From the cell containing the given text, extract its center point as [X, Y] coordinate. 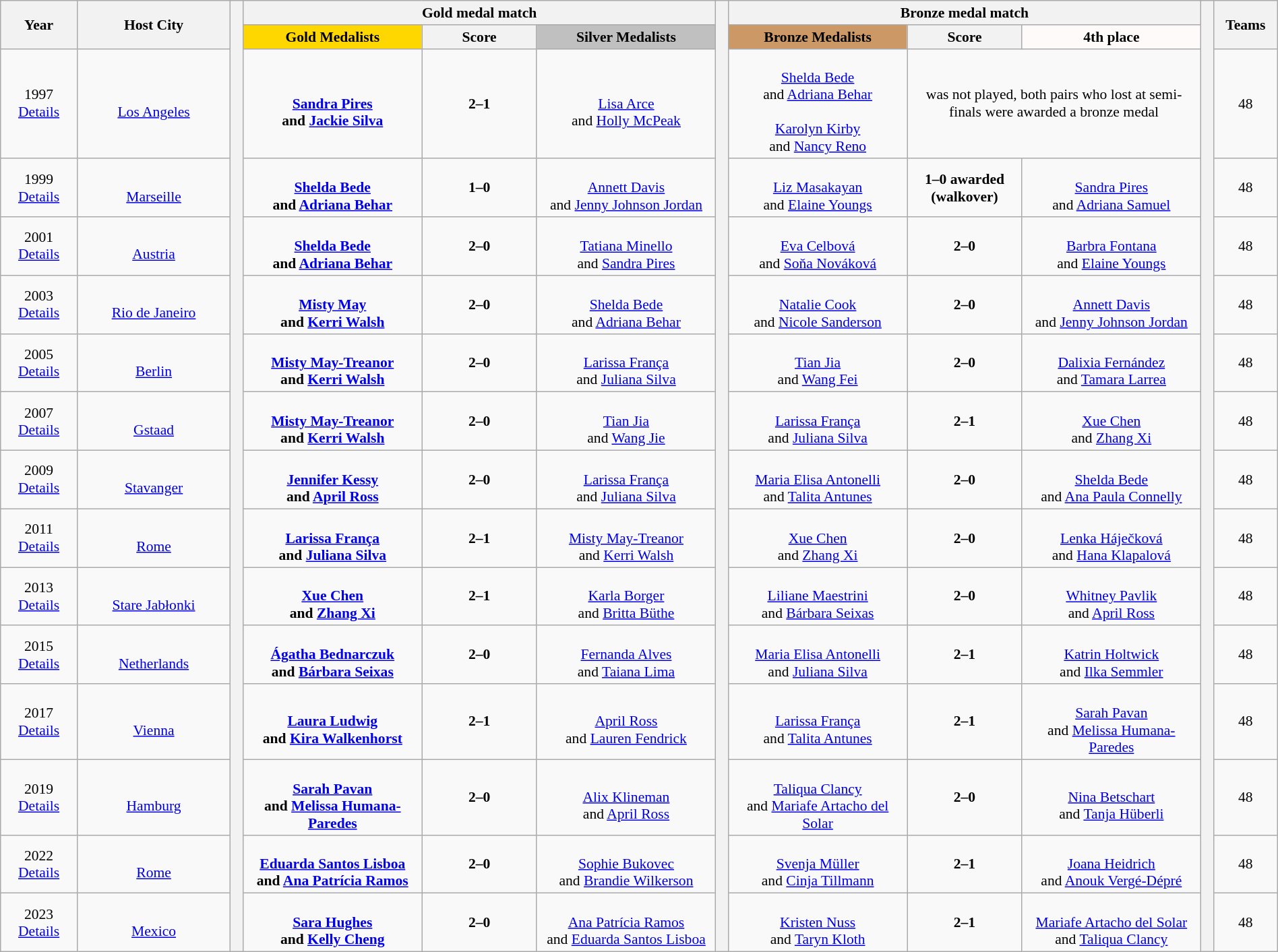
2007Details [39, 422]
Bronze Medalists [818, 37]
Silver Medalists [626, 37]
Hamburg [154, 797]
Tian Jiaand Wang Fei [818, 362]
Taliqua Clancyand Mariafe Artacho del Solar [818, 797]
4th place [1111, 37]
Maria Elisa Antonelliand Juliana Silva [818, 655]
2009Details [39, 480]
Eva Celbováand Soňa Nováková [818, 247]
Stavanger [154, 480]
Lisa Arceand Holly McPeak [626, 104]
Laura Ludwigand Kira Walkenhorst [333, 722]
Svenja Müllerand Cinja Tillmann [818, 864]
Netherlands [154, 655]
was not played, both pairs who lost at semi-finals were awarded a bronze medal [1054, 104]
2013Details [39, 597]
Liz Masakayanand Elaine Youngs [818, 189]
Karla Borgerand Britta Büthe [626, 597]
2023Details [39, 923]
Shelda Bedeand Adriana BeharKarolyn Kirbyand Nancy Reno [818, 104]
Fernanda Alvesand Taiana Lima [626, 655]
Kristen Nussand Taryn Kloth [818, 923]
Mexico [154, 923]
2011Details [39, 538]
Maria Elisa Antonelliand Talita Antunes [818, 480]
Lenka Háječkováand Hana Klapalová [1111, 538]
2019Details [39, 797]
Jennifer Kessyand April Ross [333, 480]
Katrin Holtwickand Ilka Semmler [1111, 655]
1–0 awarded(walkover) [965, 189]
Ana Patrícia Ramosand Eduarda Santos Lisboa [626, 923]
Gold Medalists [333, 37]
Shelda Bedeand Ana Paula Connelly [1111, 480]
1999Details [39, 189]
Natalie Cookand Nicole Sanderson [818, 305]
2005Details [39, 362]
Rio de Janeiro [154, 305]
April Rossand Lauren Fendrick [626, 722]
Sandra Piresand Adriana Samuel [1111, 189]
1997Details [39, 104]
Gstaad [154, 422]
Tatiana Minelloand Sandra Pires [626, 247]
Los Angeles [154, 104]
Eduarda Santos Lisboaand Ana Patrícia Ramos [333, 864]
Marseille [154, 189]
Tian Jiaand Wang Jie [626, 422]
Joana Heidrichand Anouk Vergé-Dépré [1111, 864]
Dalixia Fernándezand Tamara Larrea [1111, 362]
Sandra Piresand Jackie Silva [333, 104]
Sophie Bukovecand Brandie Wilkerson [626, 864]
Berlin [154, 362]
2003Details [39, 305]
Nina Betschartand Tanja Hüberli [1111, 797]
2015Details [39, 655]
Austria [154, 247]
Sara Hughesand Kelly Cheng [333, 923]
Alix Klinemanand April Ross [626, 797]
1–0 [479, 189]
Year [39, 24]
Liliane Maestriniand Bárbara Seixas [818, 597]
Mariafe Artacho del Solarand Taliqua Clancy [1111, 923]
Bronze medal match [965, 13]
Whitney Pavlikand April Ross [1111, 597]
Gold medal match [480, 13]
Teams [1246, 24]
Stare Jabłonki [154, 597]
2001Details [39, 247]
Host City [154, 24]
Vienna [154, 722]
Larissa Françaand Talita Antunes [818, 722]
Ágatha Bednarczukand Bárbara Seixas [333, 655]
Misty Mayand Kerri Walsh [333, 305]
Barbra Fontanaand Elaine Youngs [1111, 247]
2017Details [39, 722]
2022Details [39, 864]
